For the text-containing cell, return its midpoint in (x, y) coordinate format. 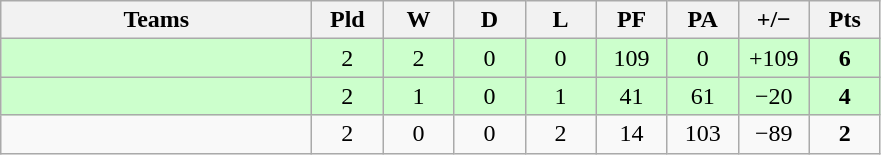
PA (702, 20)
103 (702, 134)
PF (632, 20)
Pld (348, 20)
+/− (774, 20)
41 (632, 96)
14 (632, 134)
W (418, 20)
4 (844, 96)
61 (702, 96)
−20 (774, 96)
L (560, 20)
+109 (774, 58)
D (490, 20)
−89 (774, 134)
Pts (844, 20)
109 (632, 58)
6 (844, 58)
Teams (156, 20)
